From the cell containing the given text, extract its center point as (X, Y) coordinate. 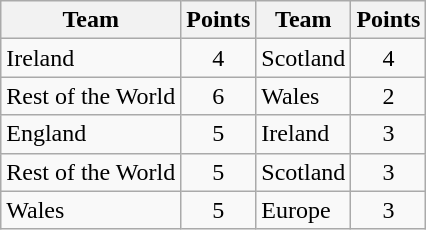
2 (388, 96)
6 (218, 96)
England (91, 134)
Europe (304, 210)
